Provide the [X, Y] coordinate of the cell's center where the given text is located.  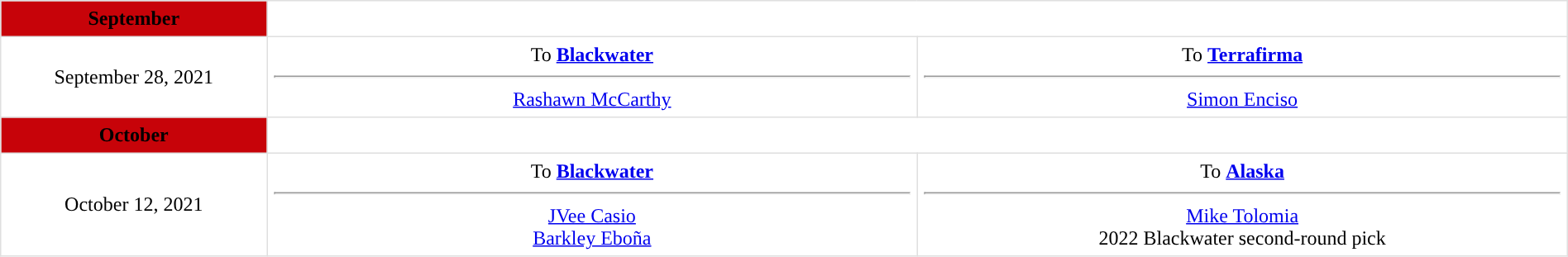
To AlaskaMike Tolomia2022 Blackwater second-round pick [1242, 204]
To TerrafirmaSimon Enciso [1242, 77]
October [134, 136]
To BlackwaterRashawn McCarthy [592, 77]
September 28, 2021 [134, 77]
September [134, 19]
October 12, 2021 [134, 204]
To BlackwaterJVee CasioBarkley Eboña [592, 204]
